Scan for the cell matching the given text and deliver its (x, y) coordinate at center. 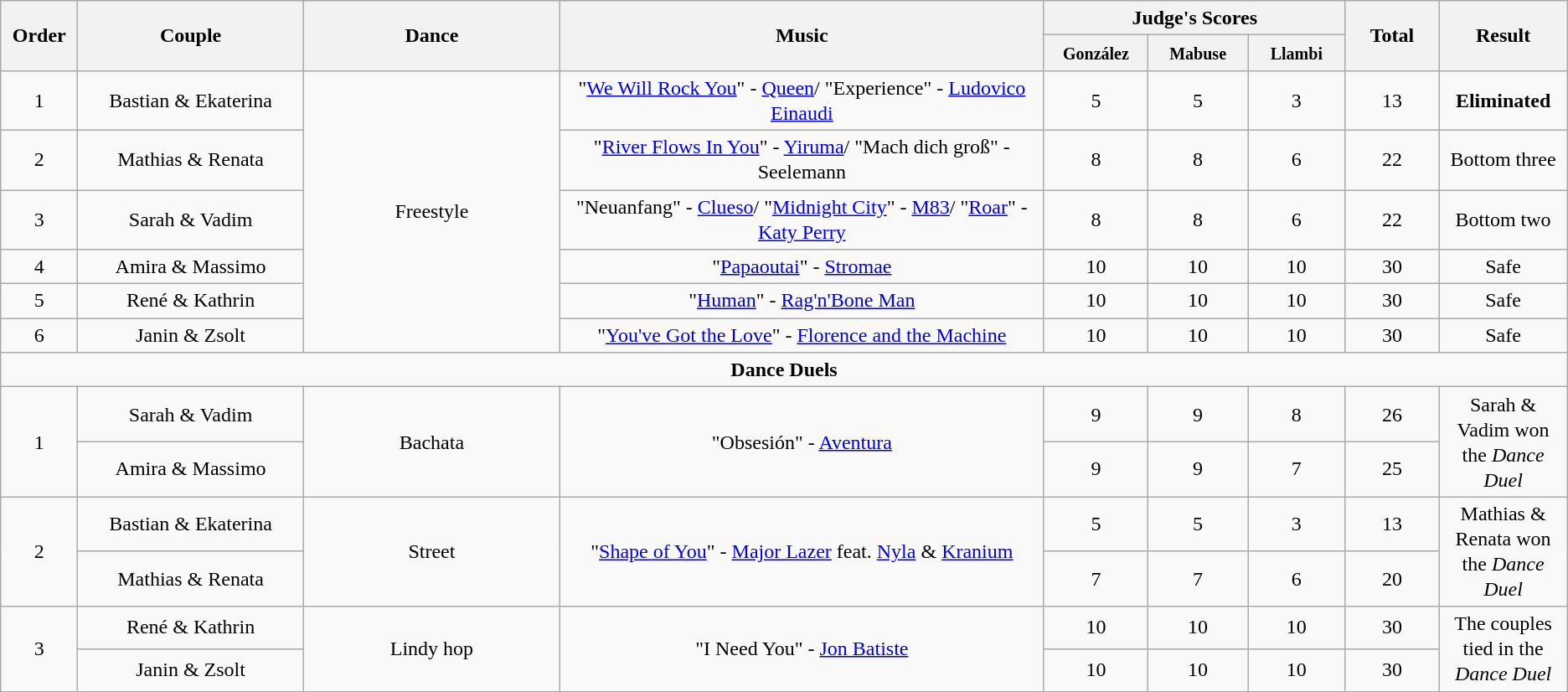
"Shape of You" - Major Lazer feat. Nyla & Kranium (802, 551)
González (1096, 54)
"I Need You" - Jon Batiste (802, 648)
Sarah & Vadim won the Dance Duel (1503, 442)
"Obsesión" - Aventura (802, 442)
Bachata (431, 442)
Dance (431, 36)
Order (39, 36)
Freestyle (431, 211)
"We Will Rock You" - Queen/ "Experience" - Ludovico Einaudi (802, 101)
Music (802, 36)
Result (1503, 36)
"Human" - Rag'n'Bone Man (802, 302)
Couple (191, 36)
Lindy hop (431, 648)
Total (1392, 36)
Dance Duels (784, 370)
20 (1392, 579)
"Neuanfang" - Clueso/ "Midnight City" - M83/ "Roar" - Katy Perry (802, 219)
Mabuse (1198, 54)
Street (431, 551)
Mathias & Renata won the Dance Duel (1503, 551)
Llambi (1297, 54)
"River Flows In You" - Yiruma/ "Mach dich groß" - Seelemann (802, 159)
"You've Got the Love" - Florence and the Machine (802, 335)
4 (39, 266)
Judge's Scores (1194, 18)
Bottom two (1503, 219)
Eliminated (1503, 101)
"Papaoutai" - Stromae (802, 266)
26 (1392, 415)
The couples tied in the Dance Duel (1503, 648)
25 (1392, 469)
Bottom three (1503, 159)
